Search for the cell housing the specified text and yield its (x, y) center coordinate. 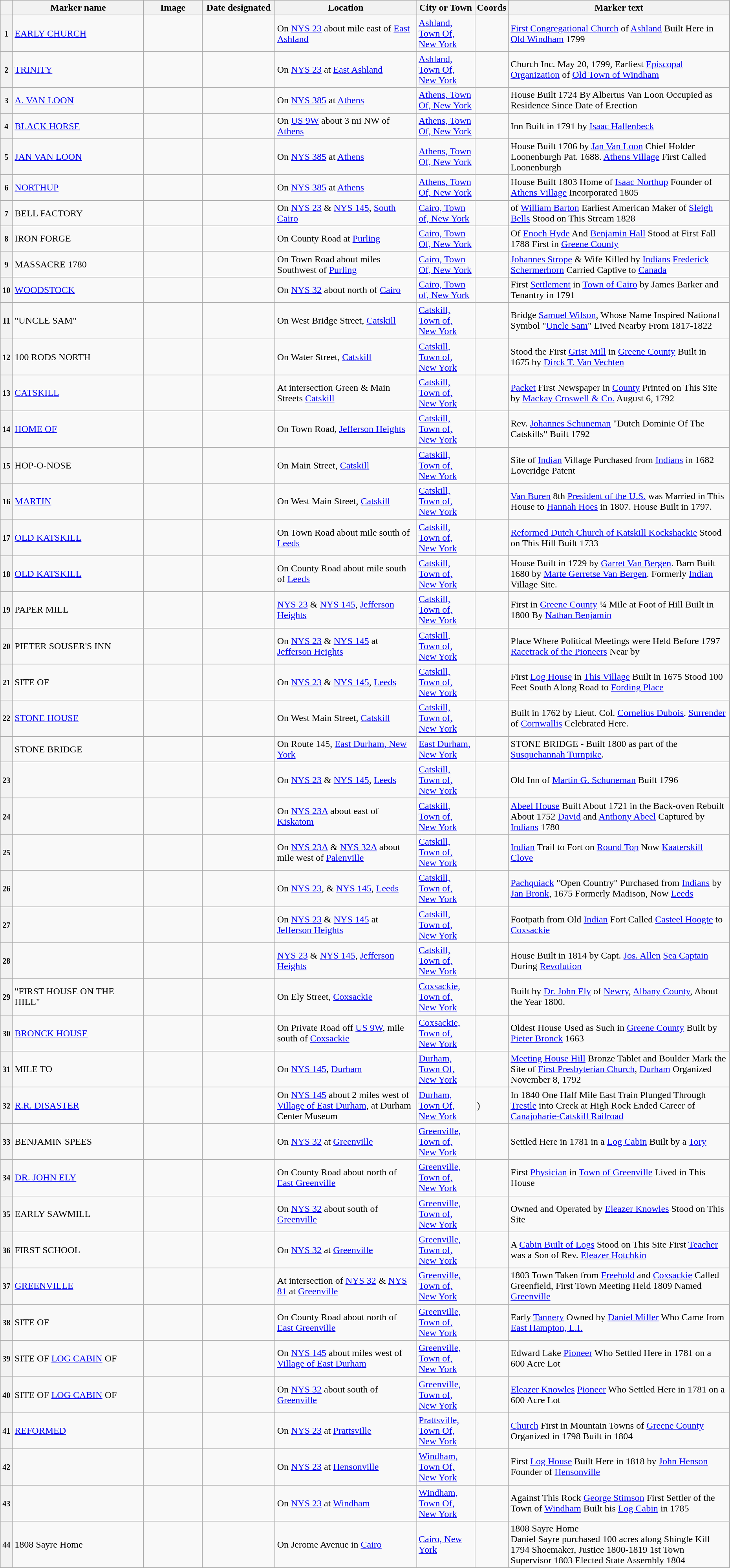
Marker text (619, 8)
Meeting House Hill Bronze Tablet and Boulder Mark the Site of First Presbyterian Church, Durham Organized November 8, 1792 (619, 1069)
Marker name (78, 8)
House Built in 1729 by Garret Van Bergen. Barn Built 1680 by Marte Gerretse Van Bergen. Formerly Indian Village Site. (619, 574)
On NYS 23 at East Ashland (346, 70)
First in Greene County ¼ Mile at Foot of Hill Built in 1800 By Nathan Benjamin (619, 610)
On NYS 23 & NYS 145, South Cairo (346, 213)
Settled Here in 1781 in a Log Cabin Built by a Tory (619, 1142)
Old Inn of Martin G. Schuneman Built 1796 (619, 780)
1 (6, 33)
Indian Trail to Fort on Round Top Now Kaaterskill Clove (619, 852)
40 (6, 1394)
Built by Dr. John Ely of Newry, Albany County, About the Year 1800. (619, 997)
On Route 145, East Durham, New York (346, 749)
HOP-O-NOSE (78, 465)
Eleazer Knowles Pioneer Who Settled Here in 1781 on a 600 Acre Lot (619, 1394)
First Settlement in Town of Cairo by James Barker and Tenantry in 1791 (619, 290)
32 (6, 1105)
TRINITY (78, 70)
NORTHUP (78, 188)
5 (6, 157)
"UNCLE SAM" (78, 320)
BRONCK HOUSE (78, 1033)
Early Tannery Owned by Daniel Miller Who Came from East Hampton, L.I. (619, 1322)
26 (6, 888)
Pachquiack "Open Country" Purchased from Indians by Jan Bronk, 1675 Formerly Madison, Now Leeds (619, 888)
41 (6, 1431)
Site of Indian Village Purchased from Indians in 1682 Loveridge Patent (619, 465)
On NYS 23A about east of Kiskatom (346, 816)
DR. JOHN ELY (78, 1178)
MASSACRE 1780 (78, 264)
BLACK HORSE (78, 126)
WOODSTOCK (78, 290)
Of Enoch Hyde And Benjamin Hall Stood at First Fall 1788 First in Greene County (619, 239)
A Cabin Built of Logs Stood on This Site First Teacher was a Son of Rev. Eleazer Hotchkin (619, 1250)
11 (6, 320)
House Built in 1814 by Capt. Jos. Allen Sea Captain During Revolution (619, 961)
City or Town (445, 8)
REFORMED (78, 1431)
At intersection Green & Main Streets Catskill (346, 393)
HOME OF (78, 429)
On West Bridge Street, Catskill (346, 320)
14 (6, 429)
BELL FACTORY (78, 213)
JAN VAN LOON (78, 157)
13 (6, 393)
GREENVILLE (78, 1286)
On NYS 145 about 2 miles west of Village of East Durham, at Durham Center Museum (346, 1105)
7 (6, 213)
Inn Built in 1791 by Isaac Hallenbeck (619, 126)
8 (6, 239)
44 (6, 1545)
At intersection of NYS 32 & NYS 81 at Greenville (346, 1286)
R.R. DISASTER (78, 1105)
Stood the First Grist Mill in Greene County Built in 1675 by Dirck T. Van Vechten (619, 357)
42 (6, 1467)
CATSKILL (78, 393)
Johannes Strope & Wife Killed by Indians Frederick Schermerhorn Carried Captive to Canada (619, 264)
30 (6, 1033)
Packet First Newspaper in County Printed on This Site by Mackay Croswell & Co. August 6, 1792 (619, 393)
PAPER MILL (78, 610)
On Private Road off US 9W, mile south of Coxsackie (346, 1033)
First Congregational Church of Ashland Built Here in Old Windham 1799 (619, 33)
Church Inc. May 20, 1799, Earliest Episcopal Organization of Old Town of Windham (619, 70)
On US 9W about 3 mi NW of Athens (346, 126)
On Town Road about miles Southwest of Purling (346, 264)
12 (6, 357)
On NYS 145 about miles west of Village of East Durham (346, 1358)
On NYS 23 at Hensonville (346, 1467)
On Main Street, Catskill (346, 465)
On NYS 23 about mile east of East Ashland (346, 33)
BENJAMIN SPEES (78, 1142)
Cairo, New York (445, 1545)
27 (6, 924)
On NYS 23A & NYS 32A about mile west of Palenville (346, 852)
First Log House in This Village Built in 1675 Stood 100 Feet South Along Road to Fording Place (619, 682)
EARLY CHURCH (78, 33)
20 (6, 646)
of William Barton Earliest American Maker of Sleigh Bells Stood on This Stream 1828 (619, 213)
23 (6, 780)
On NYS 23, & NYS 145, Leeds (346, 888)
A. VAN LOON (78, 101)
On NYS 32 about north of Cairo (346, 290)
On Town Road about mile south of Leeds (346, 538)
Place Where Political Meetings were Held Before 1797 Racetrack of the Pioneers Near by (619, 646)
1803 Town Taken from Freehold and Coxsackie Called Greenfield, First Town Meeting Held 1809 Named Greenville (619, 1286)
Reformed Dutch Church of Katskill Kockshackie Stood on This Hill Built 1733 (619, 538)
Prattsville, Town Of, New York (445, 1431)
21 (6, 682)
FIRST SCHOOL (78, 1250)
) (492, 1105)
Abeel House Built About 1721 in the Back-oven Rebuilt About 1752 David and Anthony Abeel Captured by Indians 1780 (619, 816)
Built in 1762 by Lieut. Col. Cornelius Dubois. Surrender of Cornwallis Celebrated Here. (619, 718)
Location (346, 8)
Coords (492, 8)
Owned and Operated by Eleazer Knowles Stood on This Site (619, 1214)
Bridge Samuel Wilson, Whose Name Inspired National Symbol "Uncle Sam" Lived Nearby From 1817-1822 (619, 320)
First Physician in Town of Greenville Lived in This House (619, 1178)
First Log House Built Here in 1818 by John Henson Founder of Hensonville (619, 1467)
24 (6, 816)
18 (6, 574)
STONE BRIDGE - Built 1800 as part of the Susquehannah Turnpike. (619, 749)
PIETER SOUSER'S INN (78, 646)
2 (6, 70)
"FIRST HOUSE ON THE HILL" (78, 997)
House Built 1803 Home of Isaac Northup Founder of Athens Village Incorporated 1805 (619, 188)
Van Buren 8th President of the U.S. was Married in This House to Hannah Hoes in 1807. House Built in 1797. (619, 501)
3 (6, 101)
39 (6, 1358)
House Built 1706 by Jan Van Loon Chief Holder Loonenburgh Pat. 1688. Athens Village First Called Loonenburgh (619, 157)
On NYS 23 at Windham (346, 1503)
House Built 1724 By Albertus Van Loon Occupied as Residence Since Date of Erection (619, 101)
On Jerome Avenue in Cairo (346, 1545)
25 (6, 852)
4 (6, 126)
17 (6, 538)
6 (6, 188)
MILE TO (78, 1069)
9 (6, 264)
Footpath from Old Indian Fort Called Casteel Hoogte to Coxsackie (619, 924)
In 1840 One Half Mile East Train Plunged Through Trestle into Creek at High Rock Ended Career of Canajoharie-Catskill Railroad (619, 1105)
36 (6, 1250)
On NYS 23 at Prattsville (346, 1431)
Oldest House Used as Such in Greene County Built by Pieter Bronck 1663 (619, 1033)
22 (6, 718)
15 (6, 465)
Rev. Johannes Schuneman "Dutch Dominie Of The Catskills" Built 1792 (619, 429)
East Durham, New York (445, 749)
100 RODS NORTH (78, 357)
IRON FORGE (78, 239)
STONE HOUSE (78, 718)
Image (173, 8)
37 (6, 1286)
31 (6, 1069)
Church First in Mountain Towns of Greene County Organized in 1798 Built in 1804 (619, 1431)
EARLY SAWMILL (78, 1214)
On County Road at Purling (346, 239)
1808 Sayre Home (78, 1545)
38 (6, 1322)
43 (6, 1503)
Edward Lake Pioneer Who Settled Here in 1781 on a 600 Acre Lot (619, 1358)
MARTIN (78, 501)
Date designated (238, 8)
28 (6, 961)
19 (6, 610)
35 (6, 1214)
On Ely Street, Coxsackie (346, 997)
29 (6, 997)
34 (6, 1178)
On NYS 145, Durham (346, 1069)
Against This Rock George Stimson First Settler of the Town of Windham Built his Log Cabin in 1785 (619, 1503)
33 (6, 1142)
On Water Street, Catskill (346, 357)
STONE BRIDGE (78, 749)
On Town Road, Jefferson Heights (346, 429)
16 (6, 501)
10 (6, 290)
On County Road about mile south of Leeds (346, 574)
